Return (x, y) of the center of cell containing provided text 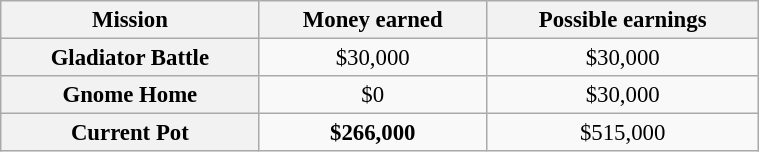
$266,000 (372, 133)
Current Pot (130, 133)
$0 (372, 95)
Mission (130, 20)
Money earned (372, 20)
$515,000 (622, 133)
Gladiator Battle (130, 57)
Gnome Home (130, 95)
Possible earnings (622, 20)
